Return [x, y] of the center of cell containing provided text 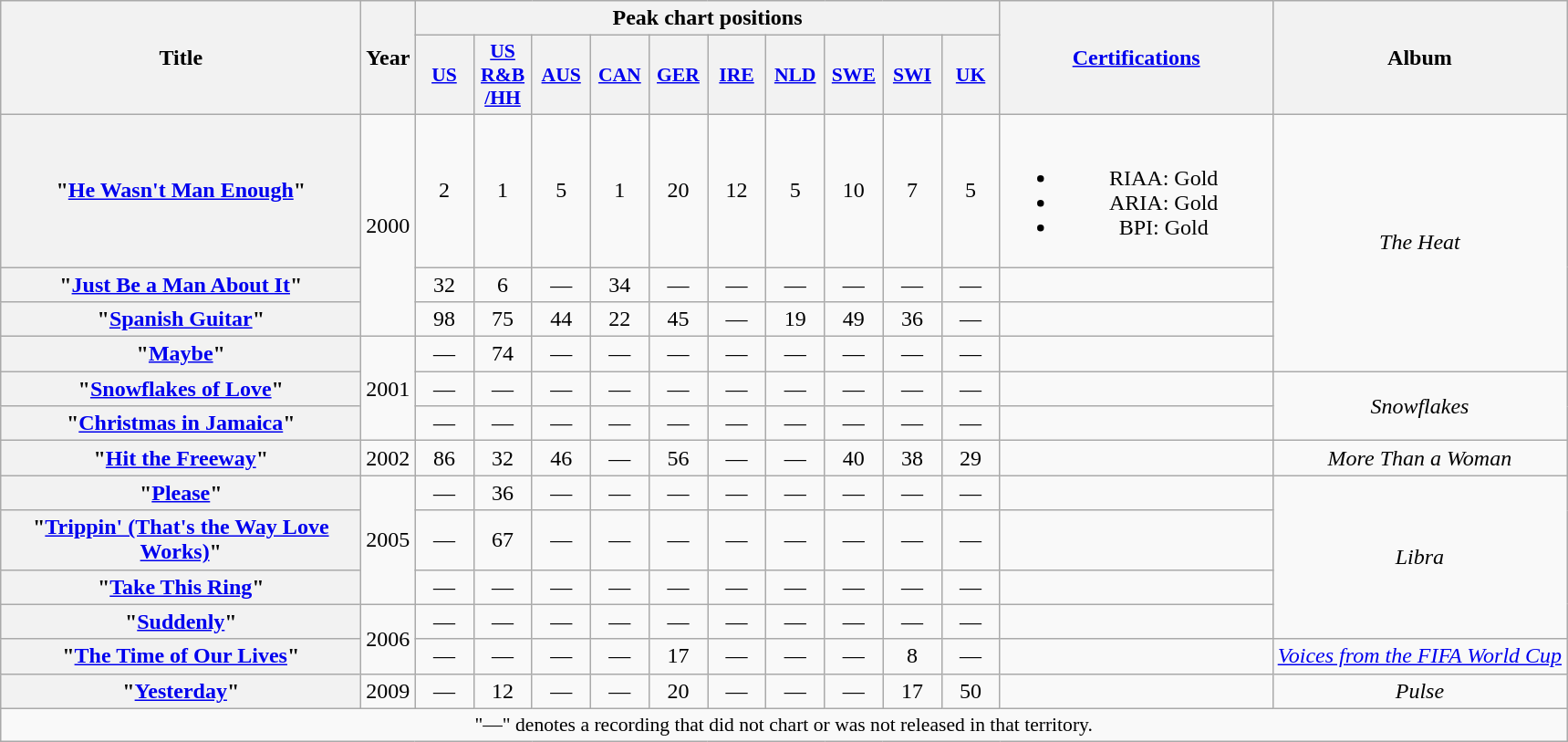
NLD [795, 75]
46 [561, 458]
"Maybe" [181, 354]
"—" denotes a recording that did not chart or was not released in that territory. [784, 725]
8 [912, 656]
"Suddenly" [181, 622]
86 [444, 458]
More Than a Woman [1419, 458]
22 [619, 319]
Certifications [1137, 58]
6 [503, 284]
Snowflakes [1419, 406]
"He Wasn't Man Enough" [181, 190]
56 [678, 458]
RIAA: GoldARIA: GoldBPI: Gold [1137, 190]
Libra [1419, 557]
44 [561, 319]
Album [1419, 58]
Peak chart positions [708, 18]
USR&B/HH [503, 75]
2 [444, 190]
50 [971, 691]
34 [619, 284]
IRE [737, 75]
SWE [854, 75]
98 [444, 319]
"Yesterday" [181, 691]
74 [503, 354]
2001 [389, 389]
"Trippin' (That's the Way Love Works)" [181, 540]
2000 [389, 225]
The Heat [1419, 243]
CAN [619, 75]
UK [971, 75]
"Christmas in Jamaica" [181, 423]
Voices from the FIFA World Cup [1419, 656]
"Take This Ring" [181, 587]
2005 [389, 540]
"Hit the Freeway" [181, 458]
75 [503, 319]
7 [912, 190]
2002 [389, 458]
"Snowflakes of Love" [181, 389]
10 [854, 190]
Pulse [1419, 691]
"Spanish Guitar" [181, 319]
US [444, 75]
"Just Be a Man About It" [181, 284]
19 [795, 319]
2009 [389, 691]
GER [678, 75]
29 [971, 458]
49 [854, 319]
40 [854, 458]
2006 [389, 639]
"The Time of Our Lives" [181, 656]
"Please" [181, 493]
67 [503, 540]
45 [678, 319]
Title [181, 58]
Year [389, 58]
AUS [561, 75]
SWI [912, 75]
38 [912, 458]
